From the cell containing the given text, extract its center point as [x, y] coordinate. 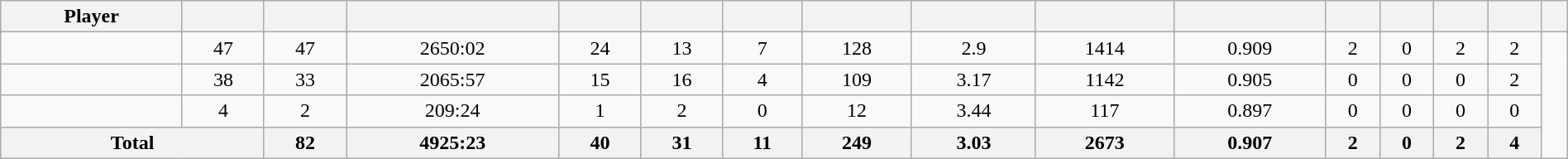
0.905 [1250, 79]
2673 [1105, 142]
13 [681, 48]
Total [132, 142]
3.03 [973, 142]
117 [1105, 111]
2065:57 [453, 79]
31 [681, 142]
7 [762, 48]
109 [857, 79]
15 [600, 79]
82 [304, 142]
12 [857, 111]
4925:23 [453, 142]
0.909 [1250, 48]
24 [600, 48]
Player [92, 17]
40 [600, 142]
1414 [1105, 48]
16 [681, 79]
249 [857, 142]
0.907 [1250, 142]
3.44 [973, 111]
11 [762, 142]
0.897 [1250, 111]
1 [600, 111]
38 [223, 79]
209:24 [453, 111]
3.17 [973, 79]
2650:02 [453, 48]
33 [304, 79]
2.9 [973, 48]
1142 [1105, 79]
128 [857, 48]
